Return the [x, y] coordinate for the center point of the cell that contains the specified text.  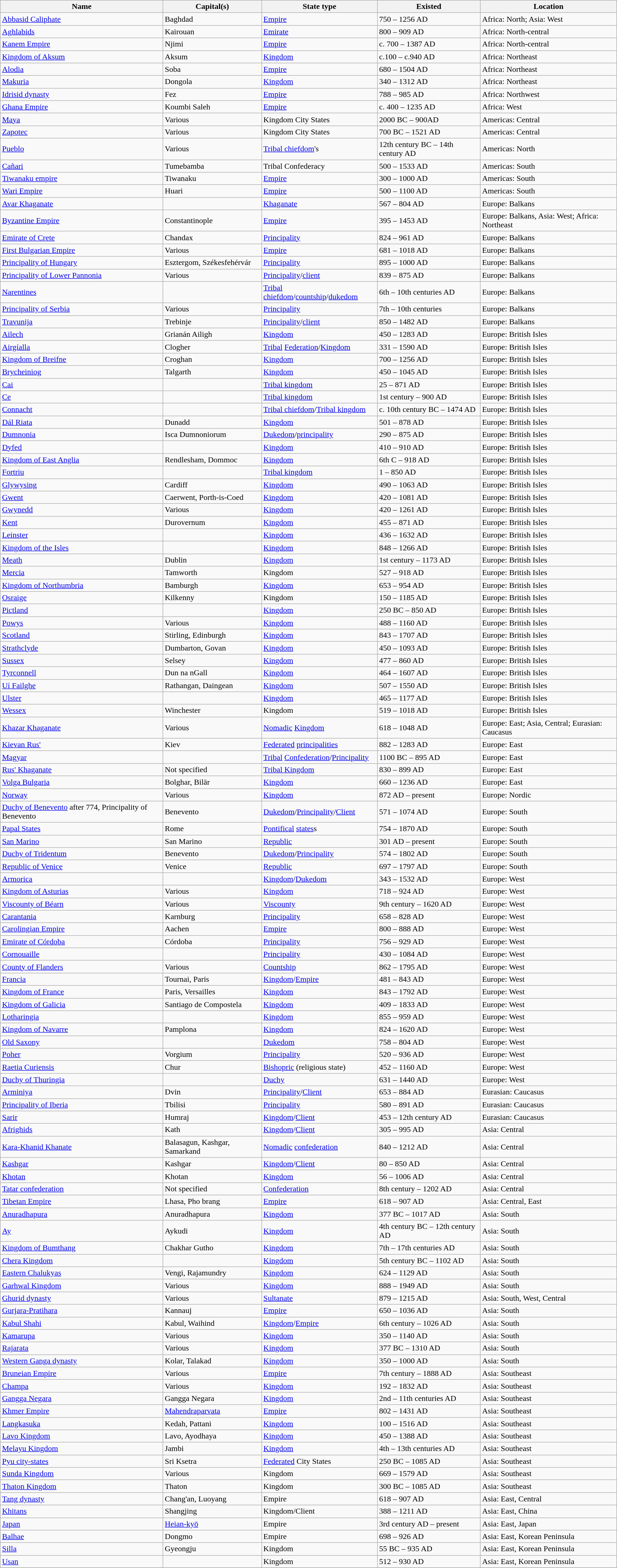
Norway [82, 795]
Scotland [82, 635]
879 – 1215 AD [429, 1298]
5th century BC – 1102 AD [429, 1261]
Dun na nGall [212, 673]
Arminiya [82, 1092]
County of Flanders [82, 967]
Ghurid dynasty [82, 1298]
Dublin [212, 560]
660 – 1236 AD [429, 782]
6th century – 1026 AD [429, 1323]
Afrighids [82, 1130]
Emirate [320, 32]
Ulster [82, 698]
Grianán Ailigh [212, 334]
Africa: West [548, 107]
520 – 936 AD [429, 1055]
756 – 929 AD [429, 942]
Dukedom/Principality/Client [320, 812]
Dukedom/principality [320, 435]
Dongola [212, 82]
Soba [212, 69]
Rendlesham, Dommoc [212, 460]
Kingdom of the Isles [82, 547]
Africa: North; Asia: West [548, 19]
Njimi [212, 44]
Dumnonia [82, 435]
Tribal Confederation/Principality [320, 757]
Tiwanaku empire [82, 179]
Francia [82, 979]
Gwent [82, 497]
Venice [212, 866]
Chang'an, Luoyang [212, 1499]
Asia: Central, East [548, 1201]
7th – 10th centuries [429, 309]
Chur [212, 1067]
Europe: Balkans, Asia: West; Africa: Northeast [548, 221]
750 – 1256 AD [429, 19]
882 – 1283 AD [429, 744]
Rathangan, Daingean [212, 685]
680 – 1504 AD [429, 69]
488 – 1160 AD [429, 623]
56 – 1006 AD [429, 1176]
c. 700 – 1387 AD [429, 44]
Europe: Nordic [548, 795]
Dunadd [212, 422]
Kanem Empire [82, 44]
574 – 1802 AD [429, 854]
Tyrconnell [82, 673]
Gyeongju [212, 1549]
Clogher [212, 347]
Americas: North [548, 149]
Heian-kyō [212, 1524]
824 – 1620 AD [429, 1030]
Eastern Chalukyas [82, 1273]
Pyu city-states [82, 1461]
Fez [212, 94]
Cañari [82, 166]
7th century – 1888 AD [429, 1373]
Meath [82, 560]
1st century – 1173 AD [429, 560]
850 – 1482 AD [429, 322]
340 – 1312 AD [429, 82]
Tribal Confederacy [320, 166]
Kingdom of Navarre [82, 1030]
Pamplona [212, 1030]
Kabul Shahi [82, 1323]
8th century – 1202 AD [429, 1189]
430 – 1084 AD [429, 954]
481 – 843 AD [429, 979]
Duchy of Thuringia [82, 1080]
Duchy of Benevento after 774, Principality of Benevento [82, 812]
Principality/Client [320, 1092]
653 – 954 AD [429, 585]
Talgarth [212, 372]
192 – 1832 AD [429, 1386]
Humraj [212, 1117]
388 – 1211 AD [429, 1511]
Kolar, Talakad [212, 1361]
862 – 1795 AD [429, 967]
Ghana Empire [82, 107]
450 – 1093 AD [429, 648]
7th – 17th centuries AD [429, 1248]
758 – 804 AD [429, 1042]
410 – 910 AD [429, 447]
Cai [82, 385]
788 – 985 AD [429, 94]
Wessex [82, 711]
477 – 860 AD [429, 660]
Rajarata [82, 1348]
580 – 891 AD [429, 1105]
395 – 1453 AD [429, 221]
681 – 1018 AD [429, 250]
6th – 10th centuries AD [429, 292]
Trebinje [212, 322]
Baghdad [212, 19]
Cornouaille [82, 954]
Federated principalities [320, 744]
464 – 1607 AD [429, 673]
450 – 1283 AD [429, 334]
Tribal Federation/Kingdom [320, 347]
Airgíalla [82, 347]
Khaganate [320, 204]
527 – 918 AD [429, 572]
2000 BC – 900AD [429, 119]
800 – 909 AD [429, 32]
Kingdom of Asturias [82, 891]
830 – 899 AD [429, 769]
Emirate of Córdoba [82, 942]
Carantania [82, 916]
Bolghar, Bilär [212, 782]
301 AD – present [429, 841]
Confederation [320, 1189]
Balhae [82, 1536]
450 – 1388 AD [429, 1436]
Tang dynasty [82, 1499]
25 – 871 AD [429, 385]
718 – 924 AD [429, 891]
Tbilisi [212, 1105]
Champa [82, 1386]
Kingdom of East Anglia [82, 460]
Africa: Northwest [548, 94]
4th – 13th centuries AD [429, 1449]
300 – 1000 AD [429, 179]
Viscounty of Béarn [82, 904]
Fortriu [82, 472]
Silla [82, 1549]
Avar Khaganate [82, 204]
Pontifical statess [320, 829]
Japan [82, 1524]
Poher [82, 1055]
Aghlabids [82, 32]
Tumebamba [212, 166]
754 – 1870 AD [429, 829]
Chera Kingdom [82, 1261]
350 – 1140 AD [429, 1336]
631 – 1440 AD [429, 1080]
Uí Failghe [82, 685]
824 – 961 AD [429, 238]
c. 400 – 1235 AD [429, 107]
Kent [82, 522]
Mercia [82, 572]
Kievan Rus' [82, 744]
Strathclyde [82, 648]
150 – 1185 AD [429, 598]
Córdoba [212, 942]
Sunda Kingdom [82, 1474]
855 – 959 AD [429, 1017]
c. 10th century BC – 1474 AD [429, 410]
Old Saxony [82, 1042]
409 – 1833 AD [429, 1004]
Idrisid dynasty [82, 94]
290 – 875 AD [429, 435]
Ay [82, 1231]
Tibetan Empire [82, 1201]
Melayu Kingdom [82, 1449]
Asia: East, Japan [548, 1524]
Travunija [82, 322]
658 – 828 AD [429, 916]
Connacht [82, 410]
697 – 1797 AD [429, 866]
Kingdom of Galicia [82, 1004]
Kath [212, 1130]
Kingdom of Bumthang [82, 1248]
Stirling, Edinburgh [212, 635]
Ailech [82, 334]
Gwynedd [82, 510]
571 – 1074 AD [429, 812]
Alodia [82, 69]
Dvin [212, 1092]
Nomadic Kingdom [320, 728]
Sri Ksetra [212, 1461]
Kingdom of Aksum [82, 57]
Cardiff [212, 485]
Tatar confederation [82, 1189]
Khitans [82, 1511]
Principality of Hungary [82, 263]
420 – 1261 AD [429, 510]
Nomadic confederation [320, 1147]
Thaton Kingdom [82, 1486]
Jambi [212, 1449]
512 – 930 AD [429, 1561]
Carolingian Empire [82, 929]
Raetia Curiensis [82, 1067]
420 – 1081 AD [429, 497]
Koumbi Saleh [212, 107]
Principality of Lower Pannonia [82, 275]
Kannauj [212, 1311]
455 – 871 AD [429, 522]
Garhwal Kingdom [82, 1286]
Lavo, Ayodhaya [212, 1436]
Kabul, Waihind [212, 1323]
507 – 1550 AD [429, 685]
1st century – 900 AD [429, 397]
452 – 1160 AD [429, 1067]
Sussex [82, 660]
Principality of Iberia [82, 1105]
Principality of Serbia [82, 309]
Esztergom, Székesfehérvár [212, 263]
Dongmo [212, 1536]
888 – 1949 AD [429, 1286]
Tribal Kingdom [320, 769]
c.100 – c.940 AD [429, 57]
Kiev [212, 744]
490 – 1063 AD [429, 485]
1100 BC – 895 AD [429, 757]
Republic of Venice [82, 866]
Bamburgh [212, 585]
Rus' Khaganate [82, 769]
519 – 1018 AD [429, 711]
Kingdom of Breifne [82, 359]
100 – 1516 AD [429, 1423]
Asia: East, China [548, 1511]
Caerwent, Porth-is-Coed [212, 497]
Isca Dumnoniorum [212, 435]
Kingdom of Northumbria [82, 585]
Dál Riata [82, 422]
343 – 1532 AD [429, 879]
Mahendraparvata [212, 1411]
Bruneian Empire [82, 1373]
Vengi, Rajamundry [212, 1273]
Makuria [82, 82]
848 – 1266 AD [429, 547]
843 – 1707 AD [429, 635]
Tournai, Paris [212, 979]
250 BC – 850 AD [429, 610]
55 BC – 935 AD [429, 1549]
465 – 1177 AD [429, 698]
Kilkenny [212, 598]
Kedah, Pattani [212, 1423]
Dumbarton, Govan [212, 648]
Balasagun, Kashgar, Samarkand [212, 1147]
1 – 850 AD [429, 472]
Kairouan [212, 32]
Tamworth [212, 572]
Pueblo [82, 149]
Lhasa, Pho brang [212, 1201]
350 – 1000 AD [429, 1361]
650 – 1036 AD [429, 1311]
Dyfed [82, 447]
Existed [429, 7]
80 – 850 AD [429, 1164]
Narentines [82, 292]
Pictland [82, 610]
Aachen [212, 929]
624 – 1129 AD [429, 1273]
377 BC – 1017 AD [429, 1214]
700 BC – 1521 AD [429, 132]
Khazar Khaganate [82, 728]
Byzantine Empire [82, 221]
Emirate of Crete [82, 238]
Langkasuka [82, 1423]
840 – 1212 AD [429, 1147]
Asia: South, West, Central [548, 1298]
895 – 1000 AD [429, 263]
Name [82, 7]
Duchy of Tridentum [82, 854]
Aksum [212, 57]
Countship [320, 967]
Wari Empire [82, 191]
4th century BC – 12th century AD [429, 1231]
Papal States [82, 829]
Khmer Empire [82, 1411]
500 – 1533 AD [429, 166]
500 – 1100 AD [429, 191]
Selsey [212, 660]
Europe: East; Asia, Central; Eurasian: Caucasus [548, 728]
Winchester [212, 711]
Duchy [320, 1080]
Tribal chiefdom/countship/dukedom [320, 292]
Dukedom/Principality [320, 854]
Kingdom/Dukedom [320, 879]
Constantinople [212, 221]
Chandax [212, 238]
Location [548, 7]
839 – 875 AD [429, 275]
Tribal chiefdom's [320, 149]
Tribal chiefdom/Tribal kingdom [320, 410]
250 BC – 1085 AD [429, 1461]
Santiago de Compostela [212, 1004]
802 – 1431 AD [429, 1411]
Kara-Khanid Khanate [82, 1147]
Magyar [82, 757]
501 – 878 AD [429, 422]
Thaton [212, 1486]
436 – 1632 AD [429, 535]
Viscounty [320, 904]
Lavo Kingdom [82, 1436]
2nd – 11th centuries AD [429, 1398]
Asia: East, Central [548, 1499]
450 – 1045 AD [429, 372]
331 – 1590 AD [429, 347]
Vorgium [212, 1055]
Sultanate [320, 1298]
Abbasid Caliphate [82, 19]
Leinster [82, 535]
Lotharingia [82, 1017]
Glywysing [82, 485]
843 – 1792 AD [429, 992]
Chakhar Gutho [212, 1248]
Dukedom [320, 1042]
Armorica [82, 879]
Aykudi [212, 1231]
698 – 926 AD [429, 1536]
6th C – 918 AD [429, 460]
Bishopric (religious state) [320, 1067]
377 BC – 1310 AD [429, 1348]
9th century – 1620 AD [429, 904]
669 – 1579 AD [429, 1474]
Rome [212, 829]
Osraige [82, 598]
State type [320, 7]
Croghan [212, 359]
Tiwanaku [212, 179]
Gurjara-Pratihara [82, 1311]
Sarir [82, 1117]
First Bulgarian Empire [82, 250]
453 – 12th century AD [429, 1117]
Brycheiniog [82, 372]
618 – 1048 AD [429, 728]
Maya [82, 119]
Durovernum [212, 522]
Huari [212, 191]
Shangjing [212, 1511]
872 AD – present [429, 795]
Usan [82, 1561]
Karnburg [212, 916]
Capital(s) [212, 7]
Powys [82, 623]
700 – 1256 AD [429, 359]
Volga Bulgaria [82, 782]
Kingdom of France [82, 992]
12th century BC – 14th century AD [429, 149]
800 – 888 AD [429, 929]
305 – 995 AD [429, 1130]
Federated City States [320, 1461]
Western Ganga dynasty [82, 1361]
3rd century AD – present [429, 1524]
Ce [82, 397]
Kamarupa [82, 1336]
653 – 884 AD [429, 1092]
300 BC – 1085 AD [429, 1486]
Zapotec [82, 132]
Paris, Versailles [212, 992]
567 – 804 AD [429, 204]
